Locate the cell with the specified text and output its (x, y) center coordinate. 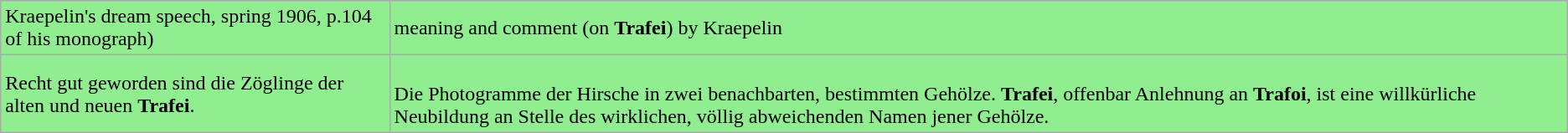
Kraepelin's dream speech, spring 1906, p.104 of his monograph) (195, 28)
meaning and comment (on Trafei) by Kraepelin (978, 28)
Recht gut geworden sind die Zöglinge der alten und neuen Trafei. (195, 94)
